Return (X, Y) of the center of cell containing provided text 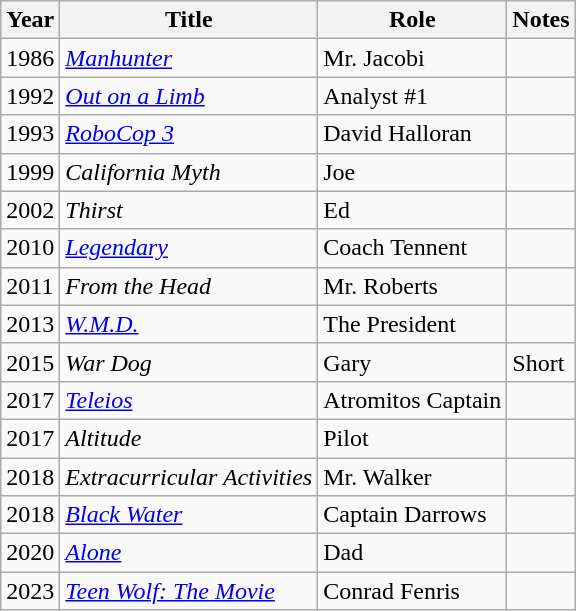
Extracurricular Activities (189, 477)
2013 (30, 324)
Ed (412, 210)
California Myth (189, 172)
Manhunter (189, 58)
Title (189, 20)
Altitude (189, 438)
Mr. Jacobi (412, 58)
Mr. Walker (412, 477)
2002 (30, 210)
Joe (412, 172)
Notes (541, 20)
2010 (30, 248)
Teen Wolf: The Movie (189, 591)
1986 (30, 58)
2011 (30, 286)
Legendary (189, 248)
1992 (30, 96)
1993 (30, 134)
2020 (30, 553)
Mr. Roberts (412, 286)
Teleios (189, 400)
War Dog (189, 362)
Pilot (412, 438)
Conrad Fenris (412, 591)
Gary (412, 362)
Year (30, 20)
2015 (30, 362)
The President (412, 324)
Black Water (189, 515)
Out on a Limb (189, 96)
David Halloran (412, 134)
Role (412, 20)
Analyst #1 (412, 96)
Thirst (189, 210)
Atromitos Captain (412, 400)
Dad (412, 553)
Alone (189, 553)
RoboCop 3 (189, 134)
Coach Tennent (412, 248)
Short (541, 362)
From the Head (189, 286)
Captain Darrows (412, 515)
2023 (30, 591)
W.M.D. (189, 324)
1999 (30, 172)
